Extract the (x, y) coordinate from the center of the cell holding the provided text.  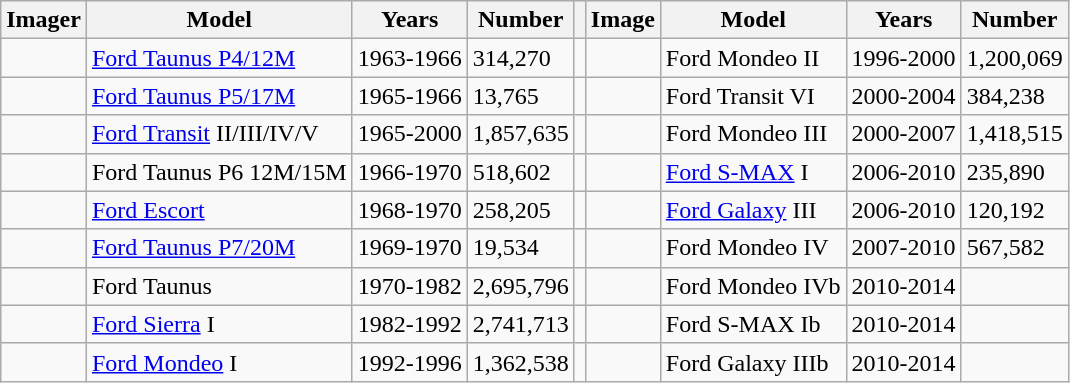
Ford Galaxy IIIb (753, 362)
Ford S-MAX I (753, 172)
Ford Transit II/III/IV/V (219, 134)
1965-2000 (410, 134)
1965-1966 (410, 96)
Ford Mondeo II (753, 58)
1963-1966 (410, 58)
1969-1970 (410, 248)
Ford Sierra I (219, 324)
1996-2000 (904, 58)
1966-1970 (410, 172)
1,418,515 (1014, 134)
Ford Taunus P4/12M (219, 58)
Ford Mondeo IV (753, 248)
2,741,713 (520, 324)
Ford Taunus P7/20M (219, 248)
Ford S-MAX Ib (753, 324)
314,270 (520, 58)
2,695,796 (520, 286)
567,582 (1014, 248)
Ford Mondeo III (753, 134)
Ford Escort (219, 210)
1970-1982 (410, 286)
Ford Mondeo I (219, 362)
19,534 (520, 248)
1968-1970 (410, 210)
1,362,538 (520, 362)
Ford Taunus P6 12M/15M (219, 172)
1,200,069 (1014, 58)
235,890 (1014, 172)
1992-1996 (410, 362)
Ford Mondeo IVb (753, 286)
518,602 (520, 172)
Ford Taunus (219, 286)
1982-1992 (410, 324)
120,192 (1014, 210)
384,238 (1014, 96)
2000-2007 (904, 134)
258,205 (520, 210)
13,765 (520, 96)
Imager (44, 20)
Image (622, 20)
Ford Taunus P5/17M (219, 96)
Ford Galaxy III (753, 210)
2000-2004 (904, 96)
1,857,635 (520, 134)
Ford Transit VI (753, 96)
2007-2010 (904, 248)
